Provide the (x, y) coordinate of the cell's center where the given text is located.  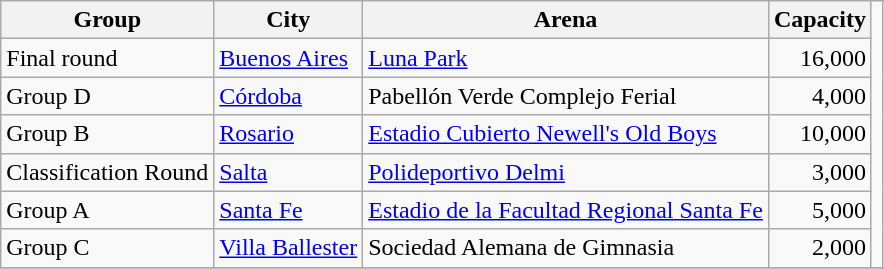
Rosario (288, 134)
16,000 (820, 58)
Group C (108, 248)
Arena (566, 20)
Final round (108, 58)
Córdoba (288, 96)
4,000 (820, 96)
Salta (288, 172)
Classification Round (108, 172)
2,000 (820, 248)
Sociedad Alemana de Gimnasia (566, 248)
Capacity (820, 20)
Group B (108, 134)
Polideportivo Delmi (566, 172)
Santa Fe (288, 210)
Luna Park (566, 58)
Buenos Aires (288, 58)
10,000 (820, 134)
Group (108, 20)
Estadio de la Facultad Regional Santa Fe (566, 210)
City (288, 20)
Pabellón Verde Complejo Ferial (566, 96)
5,000 (820, 210)
3,000 (820, 172)
Group D (108, 96)
Estadio Cubierto Newell's Old Boys (566, 134)
Group A (108, 210)
Villa Ballester (288, 248)
